Detect which cell encompasses the target text, then output its (X, Y) center coordinate. 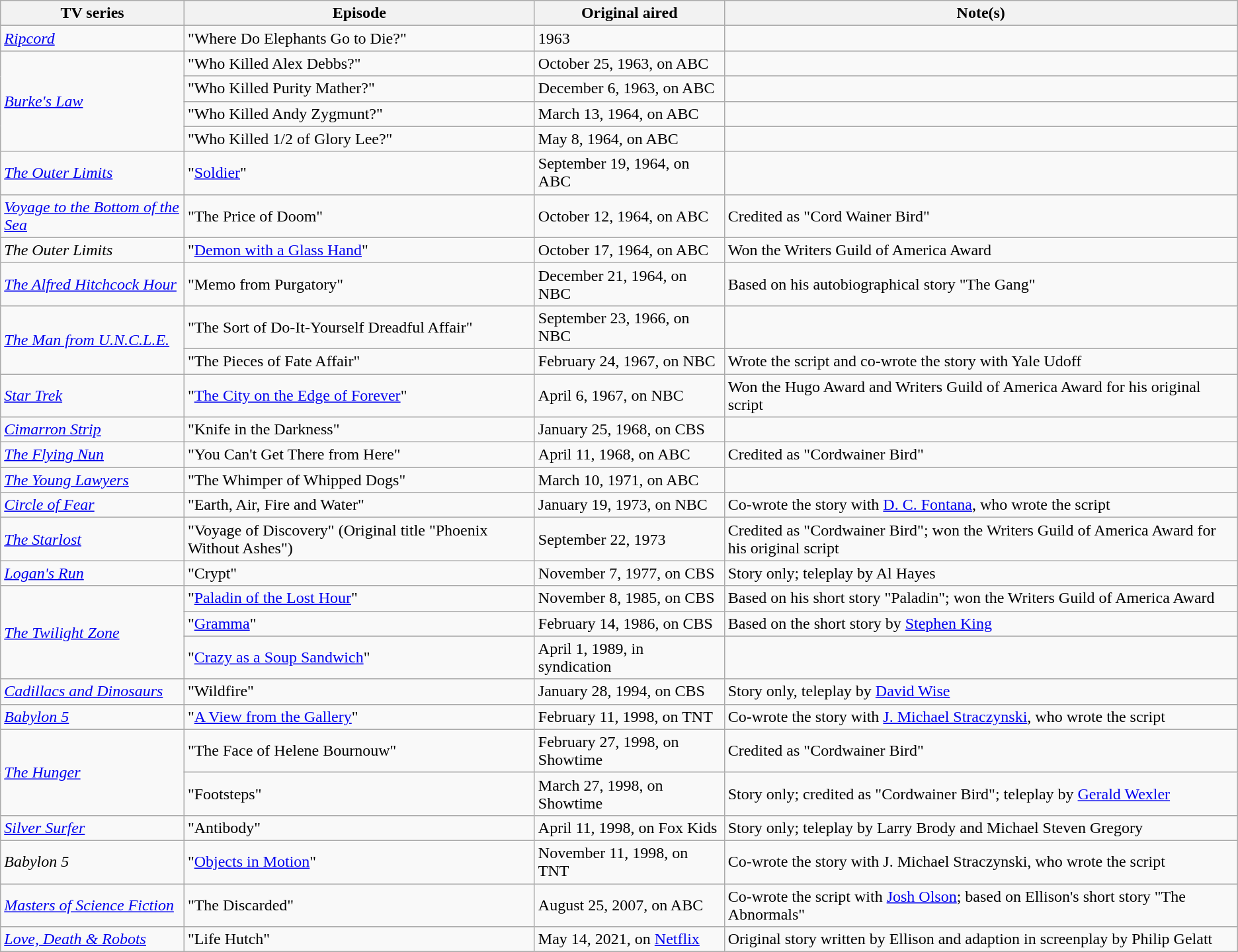
"The Face of Helene Bournouw" (359, 751)
The Hunger (93, 772)
"Paladin of the Lost Hour" (359, 598)
Episode (359, 13)
Based on the short story by Stephen King (981, 623)
"Demon with a Glass Hand" (359, 250)
"Voyage of Discovery" (Original title "Phoenix Without Ashes") (359, 539)
May 8, 1964, on ABC (630, 139)
Original story written by Ellison and adaption in screenplay by Philip Gelatt (981, 939)
Voyage to the Bottom of the Sea (93, 216)
August 25, 2007, on ABC (630, 904)
The Man from U.N.C.L.E. (93, 340)
Original aired (630, 13)
"Who Killed Purity Mather?" (359, 89)
"The City on the Edge of Forever" (359, 395)
"The Price of Doom" (359, 216)
"The Discarded" (359, 904)
September 23, 1966, on NBC (630, 327)
January 19, 1973, on NBC (630, 505)
"Knife in the Darkness" (359, 430)
October 25, 1963, on ABC (630, 63)
December 6, 1963, on ABC (630, 89)
November 11, 1998, on TNT (630, 862)
Story only; teleplay by Al Hayes (981, 573)
"Footsteps" (359, 793)
The Alfred Hitchcock Hour (93, 284)
"Who Killed Alex Debbs?" (359, 63)
Star Trek (93, 395)
"Who Killed Andy Zygmunt?" (359, 114)
The Starlost (93, 539)
Circle of Fear (93, 505)
April 1, 1989, in syndication (630, 657)
May 14, 2021, on Netflix (630, 939)
November 7, 1977, on CBS (630, 573)
"The Pieces of Fate Affair" (359, 361)
March 27, 1998, on Showtime (630, 793)
Credited as "Cordwainer Bird"; won the Writers Guild of America Award for his original script (981, 539)
Credited as "Cord Wainer Bird" (981, 216)
Logan's Run (93, 573)
October 17, 1964, on ABC (630, 250)
December 21, 1964, on NBC (630, 284)
April 11, 1998, on Fox Kids (630, 828)
April 11, 1968, on ABC (630, 455)
Note(s) (981, 13)
Based on his autobiographical story "The Gang" (981, 284)
Based on his short story "Paladin"; won the Writers Guild of America Award (981, 598)
Won the Writers Guild of America Award (981, 250)
February 24, 1967, on NBC (630, 361)
TV series (93, 13)
"Crazy as a Soup Sandwich" (359, 657)
The Young Lawyers (93, 480)
Story only; teleplay by Larry Brody and Michael Steven Gregory (981, 828)
March 10, 1971, on ABC (630, 480)
"Who Killed 1/2 of Glory Lee?" (359, 139)
February 27, 1998, on Showtime (630, 751)
1963 (630, 38)
"Crypt" (359, 573)
October 12, 1964, on ABC (630, 216)
March 13, 1964, on ABC (630, 114)
"The Whimper of Whipped Dogs" (359, 480)
Cadillacs and Dinosaurs (93, 692)
"Objects in Motion" (359, 862)
November 8, 1985, on CBS (630, 598)
Cimarron Strip (93, 430)
"A View from the Gallery" (359, 717)
"You Can't Get There from Here" (359, 455)
January 28, 1994, on CBS (630, 692)
"Memo from Purgatory" (359, 284)
Love, Death & Robots (93, 939)
Co-wrote the script with Josh Olson; based on Ellison's short story "The Abnormals" (981, 904)
The Twilight Zone (93, 632)
Silver Surfer (93, 828)
Ripcord (93, 38)
January 25, 1968, on CBS (630, 430)
Burke's Law (93, 101)
"Where Do Elephants Go to Die?" (359, 38)
February 11, 1998, on TNT (630, 717)
"Earth, Air, Fire and Water" (359, 505)
Won the Hugo Award and Writers Guild of America Award for his original script (981, 395)
Story only; credited as "Cordwainer Bird"; teleplay by Gerald Wexler (981, 793)
September 22, 1973 (630, 539)
Wrote the script and co-wrote the story with Yale Udoff (981, 361)
The Flying Nun (93, 455)
April 6, 1967, on NBC (630, 395)
September 19, 1964, on ABC (630, 173)
"Soldier" (359, 173)
February 14, 1986, on CBS (630, 623)
"Gramma" (359, 623)
"Wildfire" (359, 692)
"The Sort of Do-It-Yourself Dreadful Affair" (359, 327)
Co-wrote the story with D. C. Fontana, who wrote the script (981, 505)
Masters of Science Fiction (93, 904)
"Life Hutch" (359, 939)
"Antibody" (359, 828)
Story only, teleplay by David Wise (981, 692)
